Locate the cell with the specified text and output its (x, y) center coordinate. 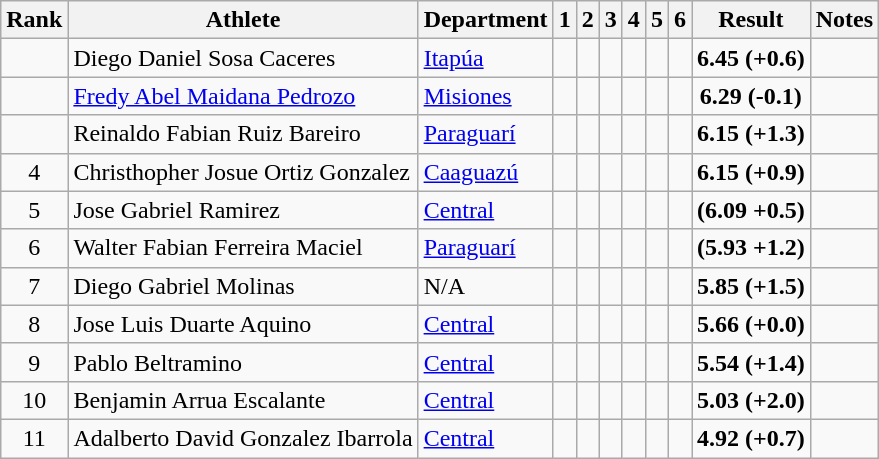
6.15 (+0.9) (752, 172)
8 (34, 324)
5.66 (+0.0) (752, 324)
Benjamin Arrua Escalante (243, 400)
Walter Fabian Ferreira Maciel (243, 248)
11 (34, 438)
10 (34, 400)
6.15 (+1.3) (752, 134)
Pablo Beltramino (243, 362)
(6.09 +0.5) (752, 210)
5.54 (+1.4) (752, 362)
Notes (844, 20)
4.92 (+0.7) (752, 438)
6.29 (-0.1) (752, 96)
Christhopher Josue Ortiz Gonzalez (243, 172)
Jose Luis Duarte Aquino (243, 324)
1 (564, 20)
5.85 (+1.5) (752, 286)
9 (34, 362)
Itapúa (486, 58)
Rank (34, 20)
(5.93 +1.2) (752, 248)
5.03 (+2.0) (752, 400)
Misiones (486, 96)
Athlete (243, 20)
Diego Daniel Sosa Caceres (243, 58)
Reinaldo Fabian Ruiz Bareiro (243, 134)
Jose Gabriel Ramirez (243, 210)
6.45 (+0.6) (752, 58)
Result (752, 20)
N/A (486, 286)
Department (486, 20)
Diego Gabriel Molinas (243, 286)
7 (34, 286)
2 (588, 20)
3 (610, 20)
Caaguazú (486, 172)
Fredy Abel Maidana Pedrozo (243, 96)
Adalberto David Gonzalez Ibarrola (243, 438)
